Scan for the cell matching the given text and deliver its (x, y) coordinate at center. 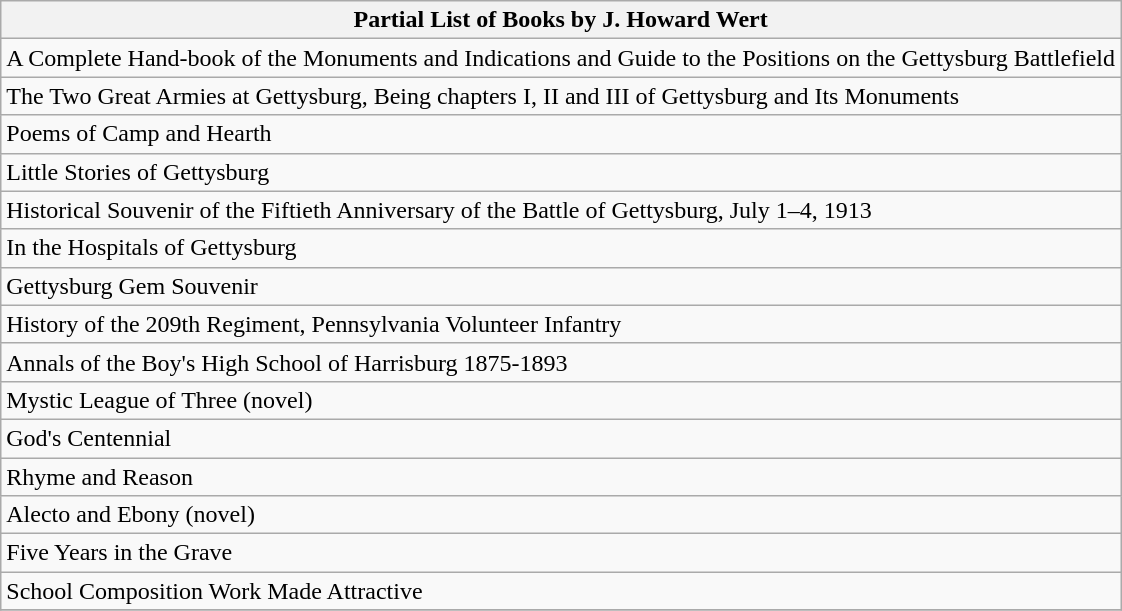
Five Years in the Grave (561, 553)
School Composition Work Made Attractive (561, 591)
Little Stories of Gettysburg (561, 172)
The Two Great Armies at Gettysburg, Being chapters I, II and III of Gettysburg and Its Monuments (561, 96)
Gettysburg Gem Souvenir (561, 286)
Partial List of Books by J. Howard Wert (561, 20)
Annals of the Boy's High School of Harrisburg 1875-1893 (561, 362)
Poems of Camp and Hearth (561, 134)
A Complete Hand-book of the Monuments and Indications and Guide to the Positions on the Gettysburg Battlefield (561, 58)
Alecto and Ebony (novel) (561, 515)
Rhyme and Reason (561, 477)
In the Hospitals of Gettysburg (561, 248)
Mystic League of Three (novel) (561, 400)
History of the 209th Regiment, Pennsylvania Volunteer Infantry (561, 324)
Historical Souvenir of the Fiftieth Anniversary of the Battle of Gettysburg, July 1–4, 1913 (561, 210)
God's Centennial (561, 438)
